Scan for the cell matching the given text and deliver its (X, Y) coordinate at center. 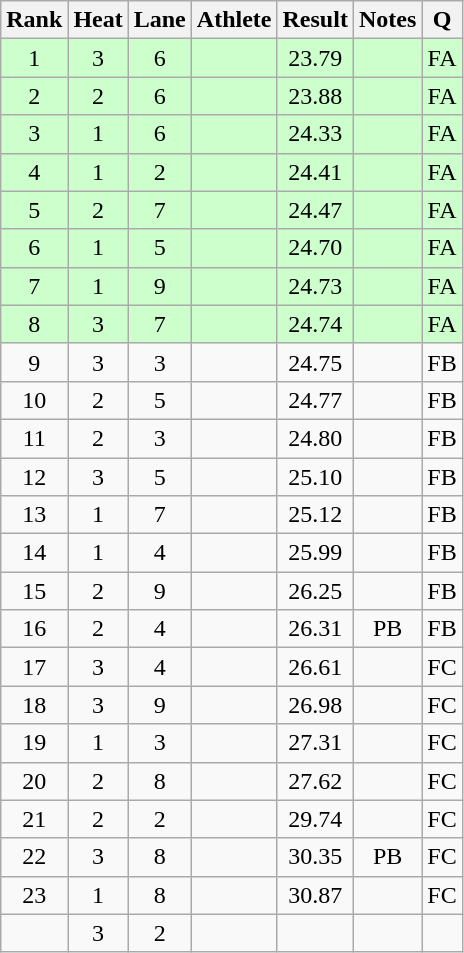
27.31 (315, 743)
Result (315, 20)
24.41 (315, 172)
24.70 (315, 248)
29.74 (315, 819)
Lane (160, 20)
23 (34, 895)
25.10 (315, 477)
24.75 (315, 362)
21 (34, 819)
15 (34, 591)
Q (442, 20)
23.79 (315, 58)
13 (34, 515)
Notes (387, 20)
Rank (34, 20)
30.35 (315, 857)
24.77 (315, 400)
24.80 (315, 438)
18 (34, 705)
22 (34, 857)
10 (34, 400)
24.47 (315, 210)
25.99 (315, 553)
26.98 (315, 705)
17 (34, 667)
24.74 (315, 324)
19 (34, 743)
26.31 (315, 629)
24.73 (315, 286)
16 (34, 629)
25.12 (315, 515)
20 (34, 781)
14 (34, 553)
11 (34, 438)
26.61 (315, 667)
Heat (98, 20)
24.33 (315, 134)
23.88 (315, 96)
12 (34, 477)
27.62 (315, 781)
Athlete (234, 20)
26.25 (315, 591)
30.87 (315, 895)
